From the cell containing the given text, extract its center point as (X, Y) coordinate. 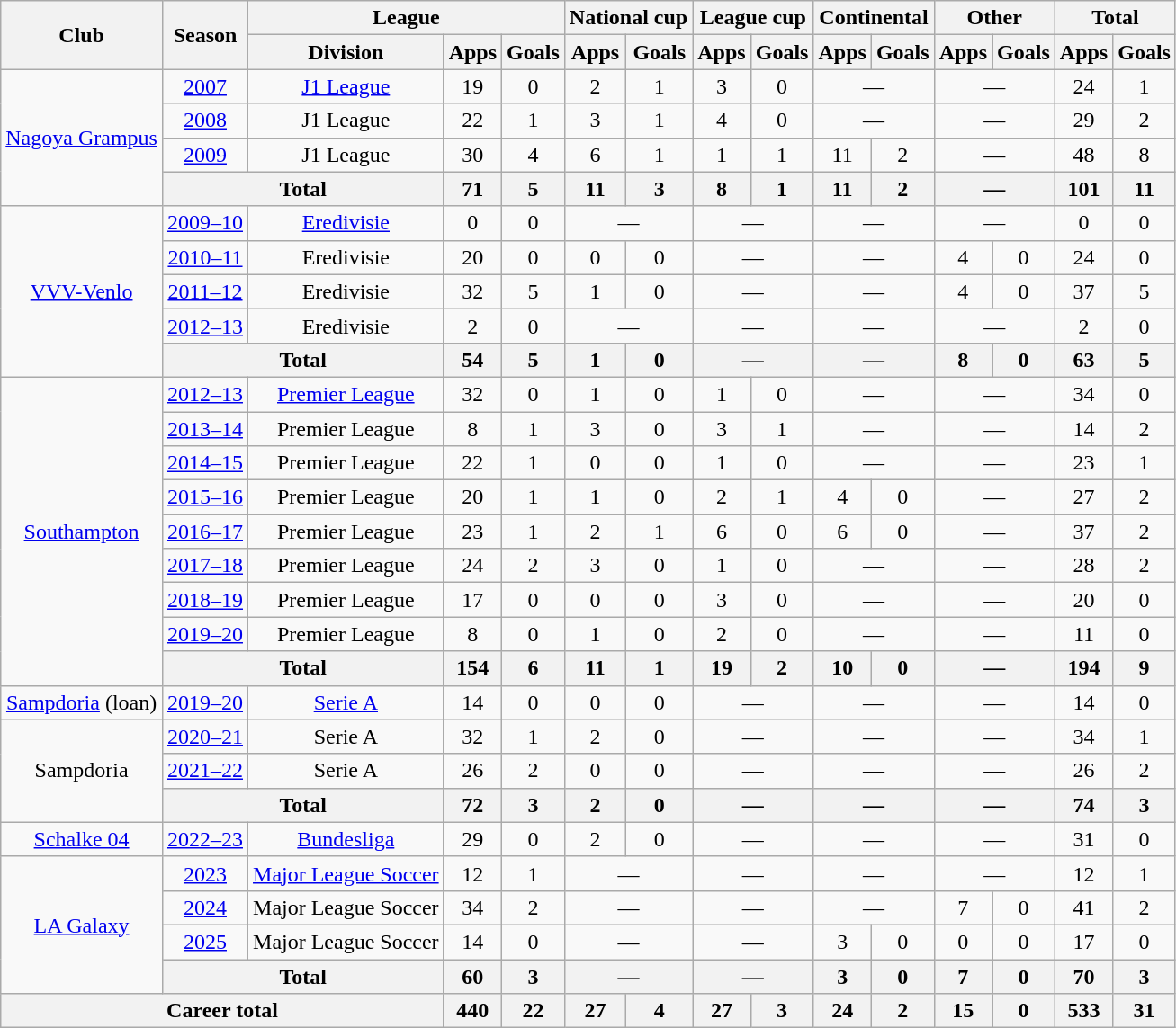
League (407, 18)
28 (1083, 566)
15 (963, 1011)
2021–22 (205, 771)
Season (205, 35)
2025 (205, 942)
2008 (205, 121)
194 (1083, 668)
Nagoya Grampus (82, 138)
Bundesliga (346, 839)
2011–12 (205, 291)
2015–16 (205, 497)
2007 (205, 86)
National cup (628, 18)
Sampdoria (82, 771)
440 (472, 1011)
63 (1083, 360)
Southampton (82, 531)
VVV-Venlo (82, 291)
154 (472, 668)
2014–15 (205, 463)
54 (472, 360)
2022–23 (205, 839)
Career total (222, 1011)
41 (1083, 907)
Schalke 04 (82, 839)
2016–17 (205, 532)
2018–19 (205, 600)
48 (1083, 155)
2013–14 (205, 429)
2009 (205, 155)
2024 (205, 907)
2009–10 (205, 223)
30 (472, 155)
2020–21 (205, 737)
LA Galaxy (82, 925)
Division (346, 52)
533 (1083, 1011)
Club (82, 35)
72 (472, 805)
Other (994, 18)
60 (472, 976)
2017–18 (205, 566)
Continental (874, 18)
10 (842, 668)
Sampdoria (loan) (82, 702)
101 (1083, 189)
74 (1083, 805)
9 (1145, 668)
2023 (205, 873)
League cup (753, 18)
71 (472, 189)
2010–11 (205, 257)
70 (1083, 976)
